Determine the (x, y) coordinate at the center of the cell enclosing the given text.  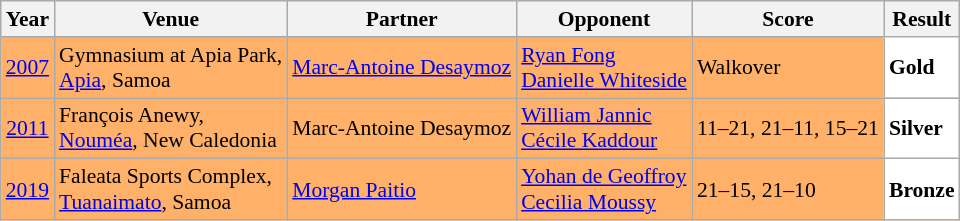
2011 (28, 128)
Venue (170, 19)
Yohan de Geoffroy Cecilia Moussy (604, 190)
Gold (922, 68)
William Jannic Cécile Kaddour (604, 128)
Silver (922, 128)
Faleata Sports Complex,Tuanaimato, Samoa (170, 190)
Year (28, 19)
François Anewy,Nouméa, New Caledonia (170, 128)
Opponent (604, 19)
2007 (28, 68)
Morgan Paitio (402, 190)
11–21, 21–11, 15–21 (788, 128)
Score (788, 19)
Result (922, 19)
2019 (28, 190)
Walkover (788, 68)
Partner (402, 19)
Gymnasium at Apia Park,Apia, Samoa (170, 68)
Bronze (922, 190)
21–15, 21–10 (788, 190)
Ryan Fong Danielle Whiteside (604, 68)
